Pinpoint the cell where the given text exists, returning its (X, Y) midpoint coordinate. 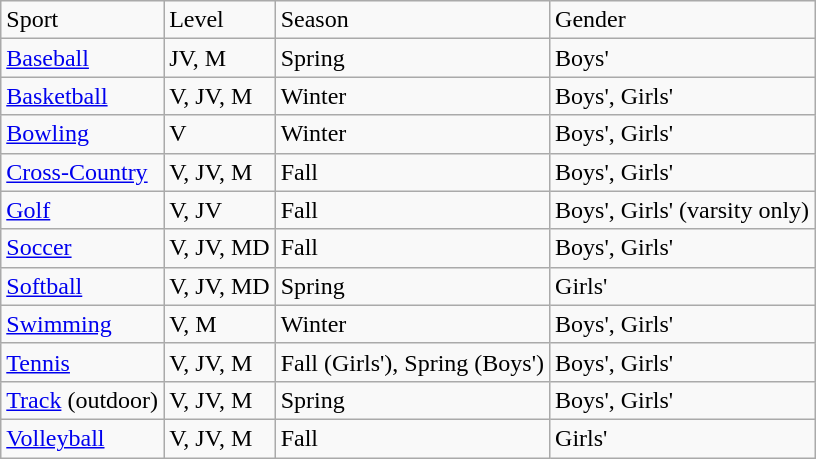
Season (412, 20)
Tennis (82, 362)
V (220, 134)
JV, M (220, 58)
V, M (220, 324)
Gender (682, 20)
Soccer (82, 248)
Fall (Girls'), Spring (Boys') (412, 362)
Cross-Country (82, 172)
Basketball (82, 96)
Sport (82, 20)
Softball (82, 286)
Bowling (82, 134)
Volleyball (82, 438)
Baseball (82, 58)
Track (outdoor) (82, 400)
Boys', Girls' (varsity only) (682, 210)
Swimming (82, 324)
Boys' (682, 58)
V, JV (220, 210)
Golf (82, 210)
Level (220, 20)
